Search for the cell housing the specified text and yield its [X, Y] center coordinate. 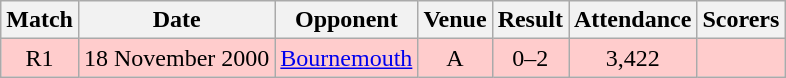
R1 [40, 58]
Match [40, 20]
Opponent [346, 20]
Attendance [632, 20]
Venue [455, 20]
Date [176, 20]
18 November 2000 [176, 58]
Bournemouth [346, 58]
A [455, 58]
Scorers [741, 20]
0–2 [530, 58]
Result [530, 20]
3,422 [632, 58]
